Capture the cell that displays the provided text and extract its (x, y) central coordinate. 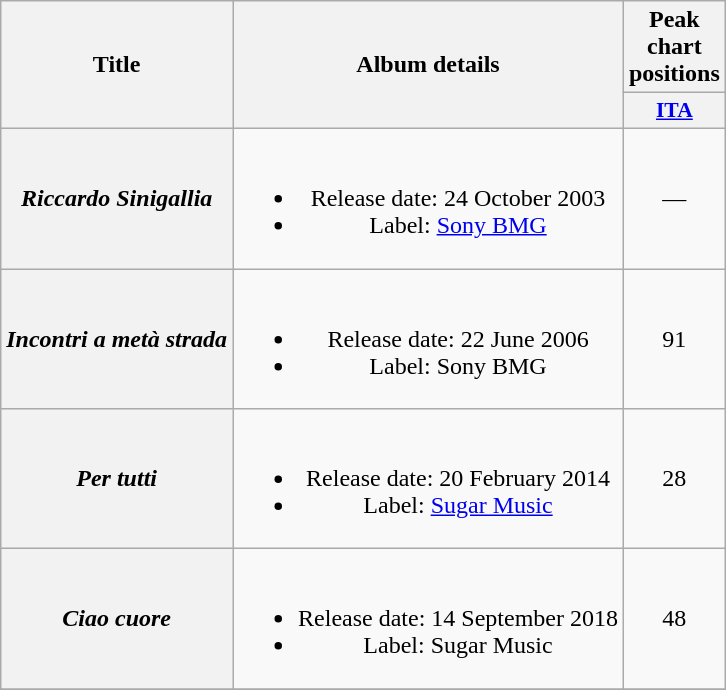
Release date: 22 June 2006Label: Sony BMG (428, 338)
― (674, 198)
Ciao cuore (117, 619)
Release date: 20 February 2014Label: Sugar Music (428, 479)
Peak chart positions (674, 47)
Per tutti (117, 479)
Release date: 24 October 2003Label: Sony BMG (428, 198)
Release date: 14 September 2018Label: Sugar Music (428, 619)
Riccardo Sinigallia (117, 198)
ITA (674, 111)
48 (674, 619)
Title (117, 65)
Album details (428, 65)
Incontri a metà strada (117, 338)
91 (674, 338)
28 (674, 479)
